Scan for the cell matching the given text and deliver its [X, Y] coordinate at center. 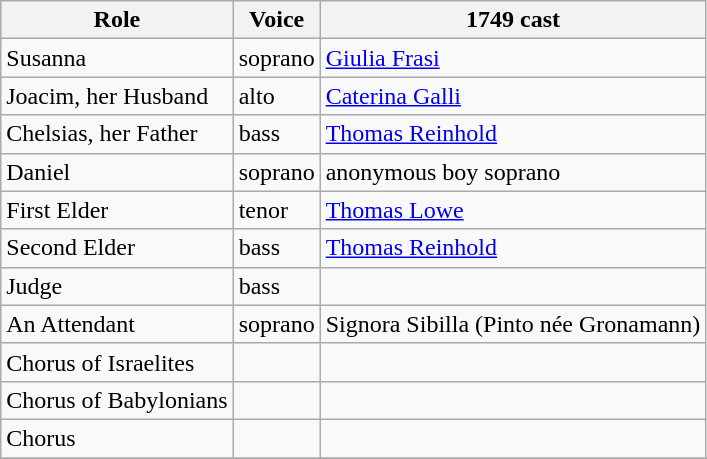
Chorus [117, 438]
alto [276, 96]
Thomas Lowe [513, 210]
Caterina Galli [513, 96]
Joacim, her Husband [117, 96]
Chorus of Israelites [117, 362]
Role [117, 20]
tenor [276, 210]
Voice [276, 20]
Daniel [117, 172]
First Elder [117, 210]
Susanna [117, 58]
Judge [117, 286]
Giulia Frasi [513, 58]
Signora Sibilla (Pinto née Gronamann) [513, 324]
1749 cast [513, 20]
Chorus of Babylonians [117, 400]
anonymous boy soprano [513, 172]
Chelsias, her Father [117, 134]
An Attendant [117, 324]
Second Elder [117, 248]
